For the text-containing cell, return its midpoint in [x, y] coordinate format. 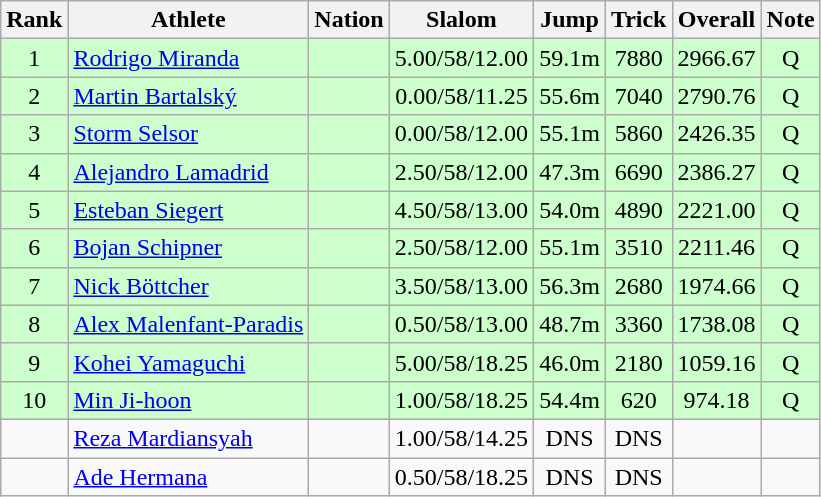
1738.08 [716, 324]
Martin Bartalský [188, 96]
2680 [638, 286]
1059.16 [716, 362]
4890 [638, 210]
1.00/58/18.25 [461, 400]
Rank [34, 20]
Reza Mardiansyah [188, 438]
Trick [638, 20]
Nick Böttcher [188, 286]
Ade Hermana [188, 477]
56.3m [570, 286]
Alejandro Lamadrid [188, 172]
5860 [638, 134]
7040 [638, 96]
3.50/58/13.00 [461, 286]
4 [34, 172]
47.3m [570, 172]
Kohei Yamaguchi [188, 362]
48.7m [570, 324]
1974.66 [716, 286]
Slalom [461, 20]
Alex Malenfant-Paradis [188, 324]
2221.00 [716, 210]
Jump [570, 20]
59.1m [570, 58]
2180 [638, 362]
Bojan Schipner [188, 248]
Overall [716, 20]
Note [790, 20]
620 [638, 400]
2211.46 [716, 248]
3510 [638, 248]
7880 [638, 58]
2386.27 [716, 172]
4.50/58/13.00 [461, 210]
54.0m [570, 210]
46.0m [570, 362]
54.4m [570, 400]
5 [34, 210]
0.50/58/13.00 [461, 324]
Esteban Siegert [188, 210]
0.00/58/12.00 [461, 134]
1.00/58/14.25 [461, 438]
9 [34, 362]
Storm Selsor [188, 134]
2 [34, 96]
974.18 [716, 400]
7 [34, 286]
2426.35 [716, 134]
6690 [638, 172]
Athlete [188, 20]
Nation [349, 20]
8 [34, 324]
2966.67 [716, 58]
3360 [638, 324]
2790.76 [716, 96]
0.50/58/18.25 [461, 477]
10 [34, 400]
55.6m [570, 96]
5.00/58/12.00 [461, 58]
6 [34, 248]
0.00/58/11.25 [461, 96]
3 [34, 134]
Rodrigo Miranda [188, 58]
1 [34, 58]
5.00/58/18.25 [461, 362]
Min Ji-hoon [188, 400]
